From the cell containing the given text, extract its center point as (X, Y) coordinate. 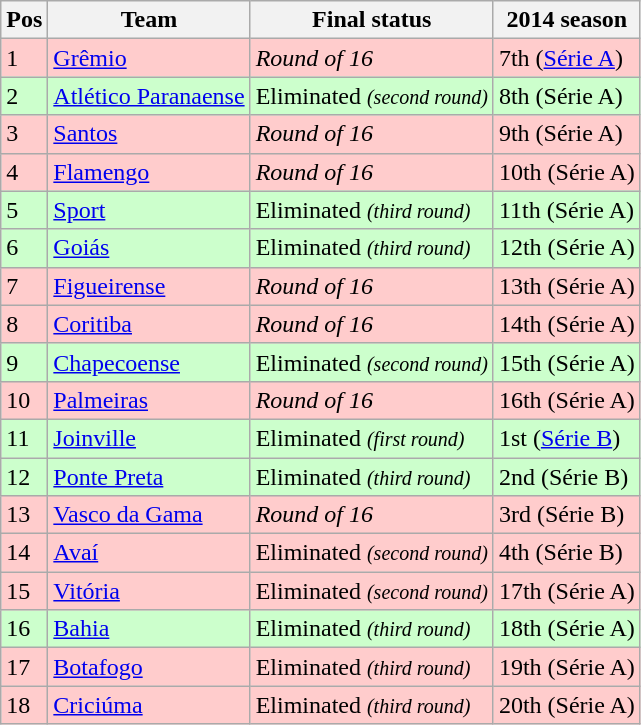
2014 season (566, 20)
17 (24, 667)
17th (Série A) (566, 591)
2 (24, 96)
1st (Série B) (566, 438)
Final status (372, 20)
Goiás (149, 248)
12th (Série A) (566, 248)
Figueirense (149, 286)
9th (Série A) (566, 134)
Bahia (149, 629)
Vitória (149, 591)
15th (Série A) (566, 362)
Sport (149, 210)
Team (149, 20)
Criciúma (149, 705)
Coritiba (149, 324)
5 (24, 210)
3 (24, 134)
20th (Série A) (566, 705)
3rd (Série B) (566, 515)
10th (Série A) (566, 172)
12 (24, 477)
8 (24, 324)
Eliminated (first round) (372, 438)
14th (Série A) (566, 324)
Botafogo (149, 667)
2nd (Série B) (566, 477)
18th (Série A) (566, 629)
Atlético Paranaense (149, 96)
13th (Série A) (566, 286)
15 (24, 591)
Santos (149, 134)
Grêmio (149, 58)
Pos (24, 20)
Flamengo (149, 172)
7th (Série A) (566, 58)
Vasco da Gama (149, 515)
11th (Série A) (566, 210)
19th (Série A) (566, 667)
8th (Série A) (566, 96)
16 (24, 629)
Ponte Preta (149, 477)
9 (24, 362)
1 (24, 58)
16th (Série A) (566, 400)
4 (24, 172)
13 (24, 515)
18 (24, 705)
6 (24, 248)
14 (24, 553)
Chapecoense (149, 362)
10 (24, 400)
4th (Série B) (566, 553)
Avaí (149, 553)
7 (24, 286)
Palmeiras (149, 400)
Joinville (149, 438)
11 (24, 438)
